Pinpoint the cell where the given text exists, returning its [x, y] midpoint coordinate. 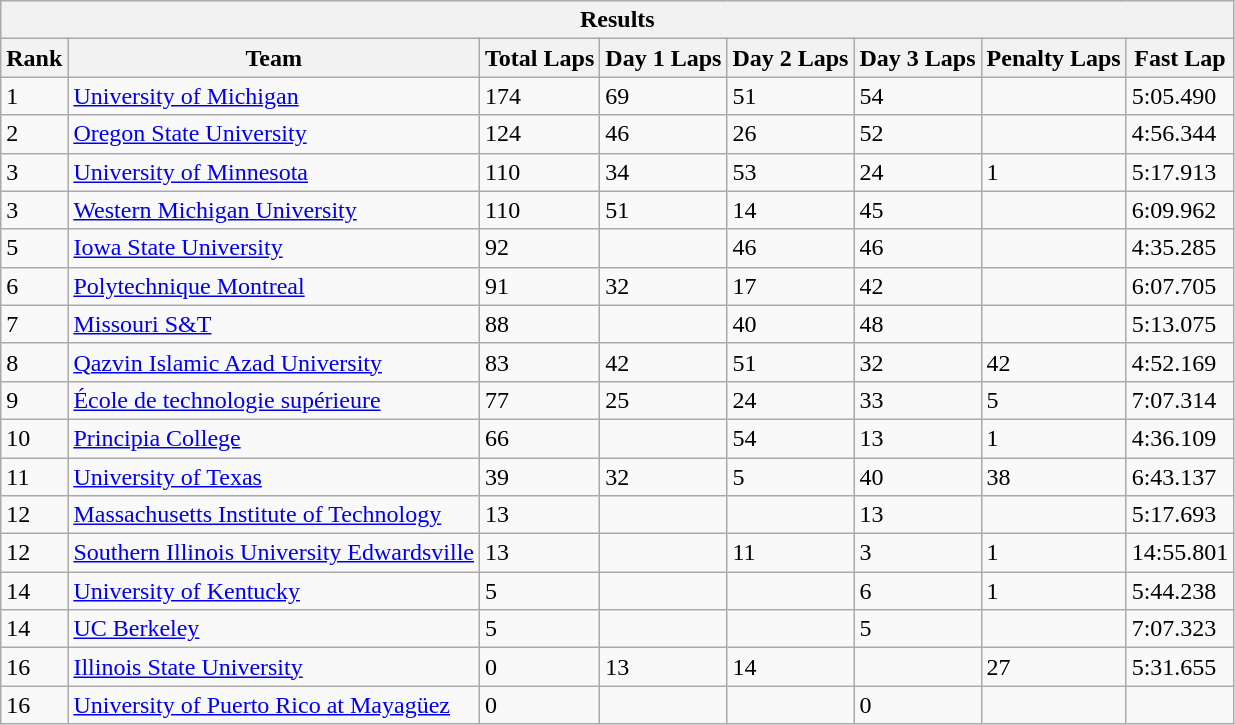
Illinois State University [274, 667]
7:07.314 [1180, 400]
Principia College [274, 438]
University of Puerto Rico at Mayagüez [274, 705]
Day 2 Laps [790, 58]
Southern Illinois University Edwardsville [274, 553]
39 [540, 477]
7:07.323 [1180, 629]
Total Laps [540, 58]
5:05.490 [1180, 96]
6:07.705 [1180, 286]
University of Kentucky [274, 591]
69 [664, 96]
66 [540, 438]
5:44.238 [1180, 591]
14:55.801 [1180, 553]
Iowa State University [274, 248]
9 [34, 400]
4:35.285 [1180, 248]
26 [790, 134]
91 [540, 286]
25 [664, 400]
88 [540, 324]
2 [34, 134]
34 [664, 172]
4:52.169 [1180, 362]
University of Minnesota [274, 172]
83 [540, 362]
27 [1054, 667]
Polytechnique Montreal [274, 286]
University of Michigan [274, 96]
Penalty Laps [1054, 58]
Day 1 Laps [664, 58]
Qazvin Islamic Azad University [274, 362]
8 [34, 362]
5:31.655 [1180, 667]
52 [918, 134]
17 [790, 286]
6:43.137 [1180, 477]
Oregon State University [274, 134]
77 [540, 400]
92 [540, 248]
UC Berkeley [274, 629]
4:56.344 [1180, 134]
École de technologie supérieure [274, 400]
Team [274, 58]
Western Michigan University [274, 210]
53 [790, 172]
45 [918, 210]
5:13.075 [1180, 324]
6:09.962 [1180, 210]
Missouri S&T [274, 324]
38 [1054, 477]
Rank [34, 58]
Results [618, 20]
Day 3 Laps [918, 58]
University of Texas [274, 477]
7 [34, 324]
4:36.109 [1180, 438]
48 [918, 324]
5:17.693 [1180, 515]
33 [918, 400]
10 [34, 438]
Fast Lap [1180, 58]
124 [540, 134]
174 [540, 96]
Massachusetts Institute of Technology [274, 515]
5:17.913 [1180, 172]
